Return (X, Y) of the center of cell containing provided text 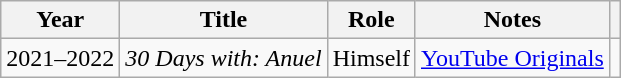
2021–2022 (60, 58)
Role (371, 20)
Title (224, 20)
Notes (512, 20)
30 Days with: Anuel (224, 58)
YouTube Originals (512, 58)
Year (60, 20)
Himself (371, 58)
